Capture the cell that displays the provided text and extract its (x, y) central coordinate. 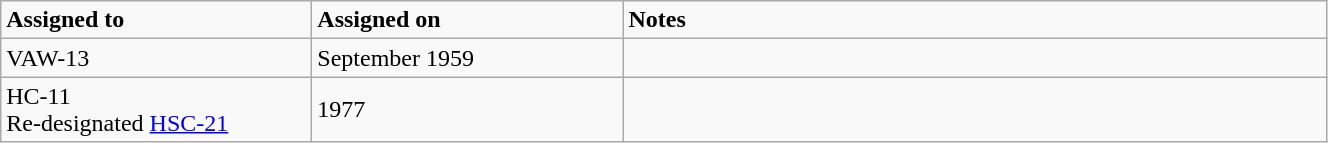
September 1959 (468, 58)
Notes (975, 20)
Assigned to (156, 20)
1977 (468, 110)
HC-11Re-designated HSC-21 (156, 110)
Assigned on (468, 20)
VAW-13 (156, 58)
